Find where the given text appears and provide that cell's center as (x, y) coordinate. 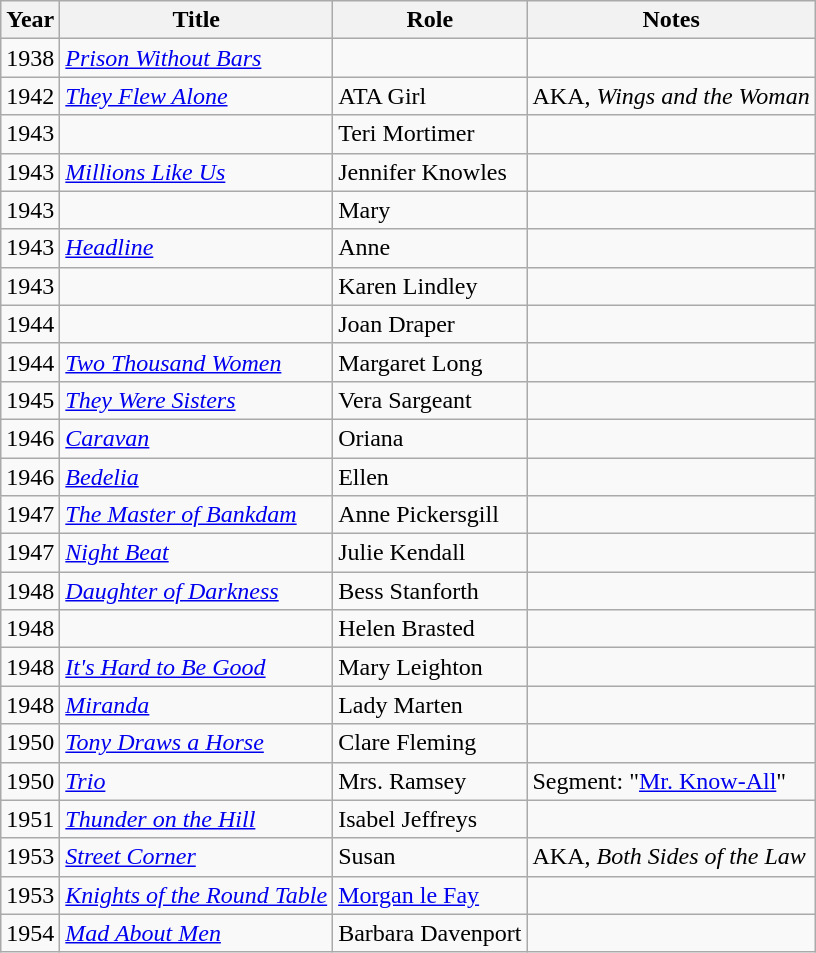
1951 (30, 819)
Helen Brasted (430, 629)
They Flew Alone (196, 96)
The Master of Bankdam (196, 515)
AKA, Both Sides of the Law (671, 857)
Isabel Jeffreys (430, 819)
Notes (671, 20)
Susan (430, 857)
Tony Draws a Horse (196, 743)
Ellen (430, 477)
Prison Without Bars (196, 58)
Anne Pickersgill (430, 515)
Trio (196, 781)
Teri Mortimer (430, 134)
ATA Girl (430, 96)
Morgan le Fay (430, 895)
Karen Lindley (430, 286)
Mrs. Ramsey (430, 781)
Two Thousand Women (196, 362)
Segment: "Mr. Know-All" (671, 781)
Headline (196, 248)
Mary Leighton (430, 667)
Julie Kendall (430, 553)
Street Corner (196, 857)
Anne (430, 248)
Bess Stanforth (430, 591)
Joan Draper (430, 324)
1954 (30, 933)
It's Hard to Be Good (196, 667)
Margaret Long (430, 362)
Oriana (430, 438)
Jennifer Knowles (430, 172)
Knights of the Round Table (196, 895)
1938 (30, 58)
Daughter of Darkness (196, 591)
1945 (30, 400)
Title (196, 20)
Lady Marten (430, 705)
Mad About Men (196, 933)
Mary (430, 210)
Night Beat (196, 553)
1942 (30, 96)
Year (30, 20)
Vera Sargeant (430, 400)
Bedelia (196, 477)
They Were Sisters (196, 400)
Caravan (196, 438)
AKA, Wings and the Woman (671, 96)
Clare Fleming (430, 743)
Role (430, 20)
Barbara Davenport (430, 933)
Thunder on the Hill (196, 819)
Miranda (196, 705)
Millions Like Us (196, 172)
